Return (X, Y) of the center of cell containing provided text 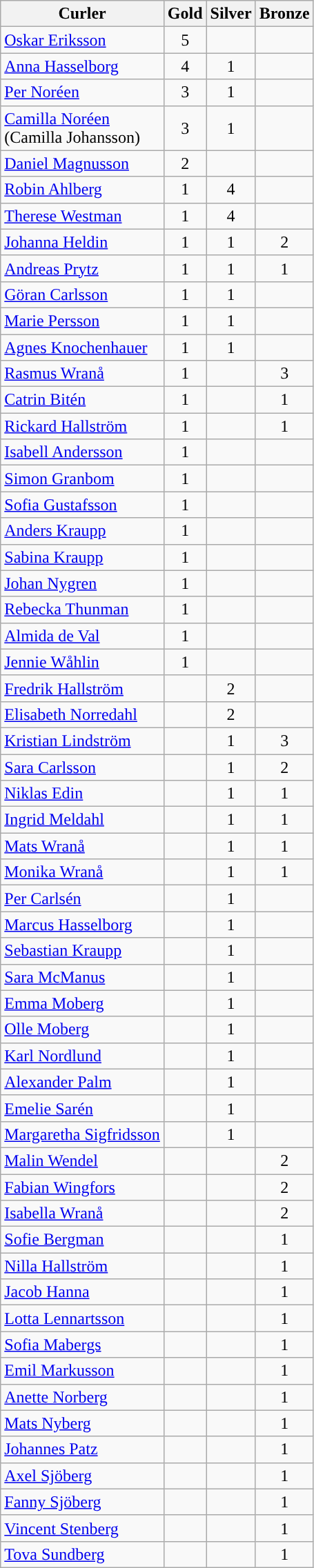
Catrin Bitén (83, 400)
Nilla Hallström (83, 1266)
Anette Norberg (83, 1397)
Fredrik Hallström (83, 688)
Johannes Patz (83, 1449)
Elisabeth Norredahl (83, 714)
Sabina Kraupp (83, 557)
Daniel Magnusson (83, 163)
Kristian Lindström (83, 741)
Göran Carlsson (83, 294)
Rasmus Wranå (83, 374)
5 (185, 40)
Jacob Hanna (83, 1292)
Therese Westman (83, 216)
Agnes Knochenhauer (83, 347)
Anna Hasselborg (83, 66)
Tova Sundberg (83, 1554)
Mats Wranå (83, 846)
Gold (185, 14)
Oskar Eriksson (83, 40)
Marcus Hasselborg (83, 925)
Anders Kraupp (83, 531)
Simon Granbom (83, 479)
Rebecka Thunman (83, 610)
Marie Persson (83, 321)
Almida de Val (83, 636)
Olle Moberg (83, 1029)
Jennie Wåhlin (83, 662)
Niklas Edin (83, 794)
Isabell Andersson (83, 452)
Malin Wendel (83, 1160)
Sebastian Kraupp (83, 951)
Alexander Palm (83, 1082)
Per Noréen (83, 92)
Sofia Gustafsson (83, 505)
Monika Wranå (83, 872)
Sofia Mabergs (83, 1345)
Robin Ahlberg (83, 190)
Sara McManus (83, 977)
Johan Nygren (83, 583)
Karl Nordlund (83, 1056)
Per Carlsén (83, 898)
Isabella Wranå (83, 1214)
Margaretha Sigfridsson (83, 1134)
Camilla Noréen(Camilla Johansson) (83, 128)
Fanny Sjöberg (83, 1502)
Emelie Sarén (83, 1108)
Johanna Heldin (83, 242)
Emil Markusson (83, 1371)
Sara Carlsson (83, 767)
Axel Sjöberg (83, 1476)
Fabian Wingfors (83, 1187)
Lotta Lennartsson (83, 1318)
Andreas Prytz (83, 268)
Ingrid Meldahl (83, 820)
Emma Moberg (83, 1003)
Bronze (284, 14)
Curler (83, 14)
Mats Nyberg (83, 1423)
Rickard Hallström (83, 426)
Silver (230, 14)
Sofie Bergman (83, 1240)
Vincent Stenberg (83, 1528)
